For the text-containing cell, return its midpoint in [X, Y] coordinate format. 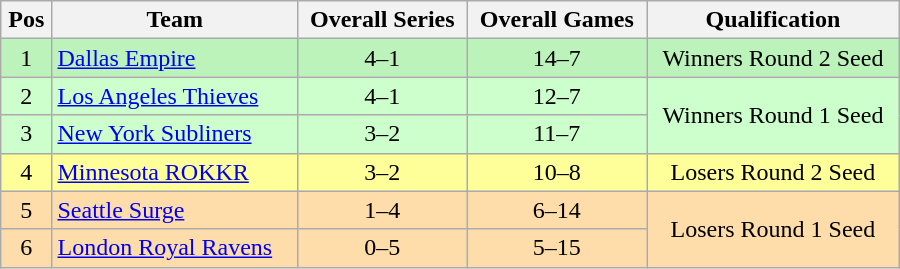
Overall Games [557, 20]
Losers Round 2 Seed [774, 172]
5–15 [557, 248]
Los Angeles Thieves [175, 96]
0–5 [382, 248]
6 [26, 248]
Overall Series [382, 20]
Losers Round 1 Seed [774, 229]
12–7 [557, 96]
Winners Round 2 Seed [774, 58]
4 [26, 172]
Winners Round 1 Seed [774, 115]
1–4 [382, 210]
Team [175, 20]
11–7 [557, 134]
6–14 [557, 210]
1 [26, 58]
Pos [26, 20]
Qualification [774, 20]
Seattle Surge [175, 210]
London Royal Ravens [175, 248]
2 [26, 96]
10–8 [557, 172]
5 [26, 210]
Minnesota ROKKR [175, 172]
Dallas Empire [175, 58]
3 [26, 134]
New York Subliners [175, 134]
14–7 [557, 58]
